Locate the cell with the specified text and output its (x, y) center coordinate. 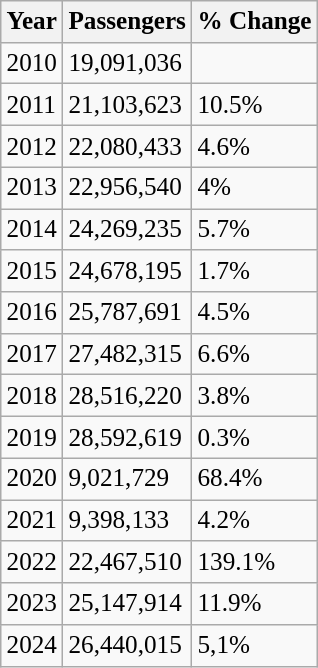
5,1% (255, 645)
21,103,623 (128, 105)
2013 (32, 188)
2020 (32, 479)
10.5% (255, 105)
5.7% (255, 229)
3.8% (255, 396)
Year (32, 22)
2016 (32, 313)
28,516,220 (128, 396)
19,091,036 (128, 63)
2015 (32, 271)
22,080,433 (128, 146)
4% (255, 188)
25,787,691 (128, 313)
2018 (32, 396)
27,482,315 (128, 354)
139.1% (255, 562)
24,269,235 (128, 229)
1.7% (255, 271)
11.9% (255, 604)
2019 (32, 437)
2023 (32, 604)
2024 (32, 645)
2022 (32, 562)
% Change (255, 22)
2011 (32, 105)
4.5% (255, 313)
25,147,914 (128, 604)
2010 (32, 63)
22,467,510 (128, 562)
0.3% (255, 437)
2017 (32, 354)
4.2% (255, 520)
28,592,619 (128, 437)
Passengers (128, 22)
2021 (32, 520)
6.6% (255, 354)
4.6% (255, 146)
2012 (32, 146)
24,678,195 (128, 271)
26,440,015 (128, 645)
2014 (32, 229)
68.4% (255, 479)
9,021,729 (128, 479)
9,398,133 (128, 520)
22,956,540 (128, 188)
